Find where the given text appears and provide that cell's center as [x, y] coordinate. 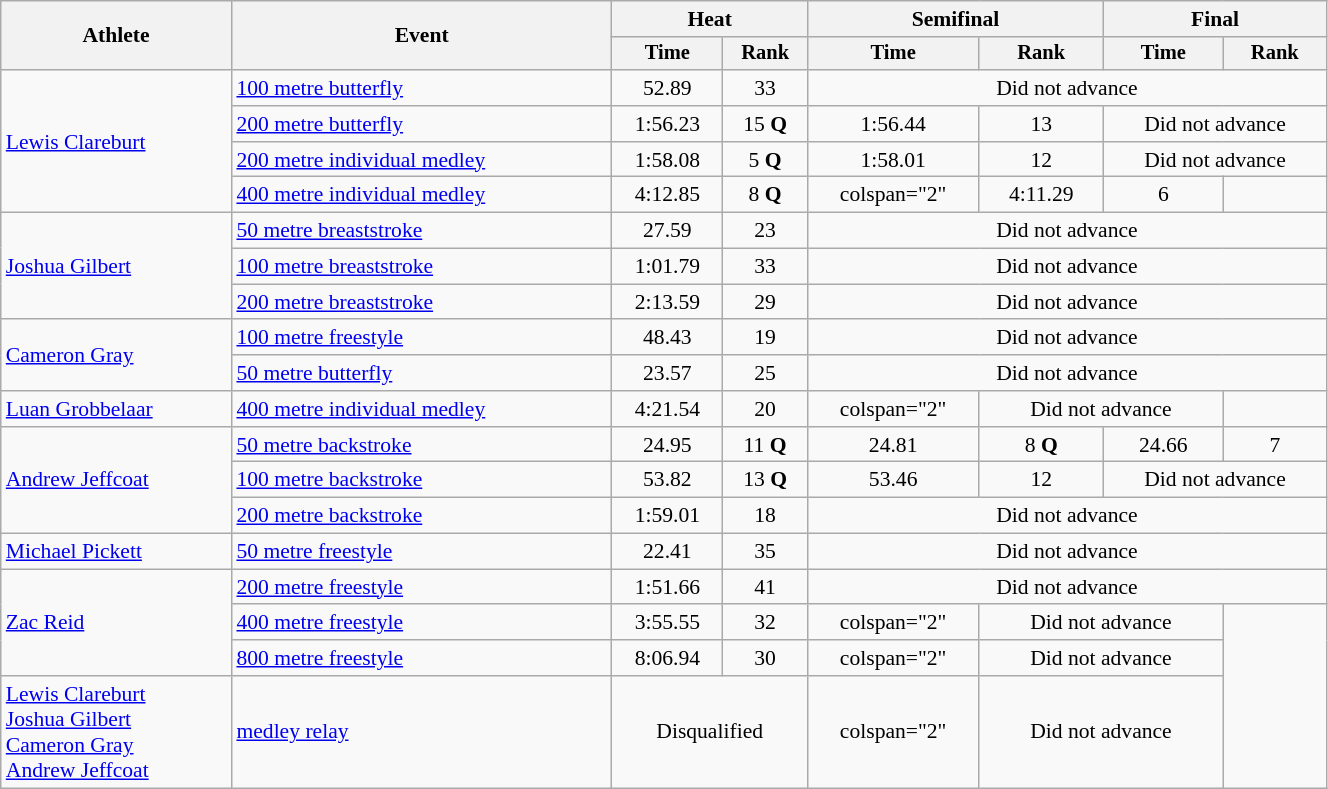
19 [766, 338]
1:51.66 [668, 587]
8:06.94 [668, 658]
27.59 [668, 231]
11 Q [766, 445]
2:13.59 [668, 302]
Disqualified [710, 732]
Lewis Clareburt Joshua Gilbert Cameron Gray Andrew Jeffcoat [116, 732]
100 metre butterfly [421, 88]
7 [1274, 445]
200 metre backstroke [421, 516]
24.66 [1164, 445]
23 [766, 231]
4:11.29 [1042, 195]
20 [766, 409]
200 metre freestyle [421, 587]
18 [766, 516]
Athlete [116, 36]
13 Q [766, 480]
13 [1042, 124]
Heat [710, 19]
Michael Pickett [116, 552]
50 metre breaststroke [421, 231]
53.46 [892, 480]
48.43 [668, 338]
24.95 [668, 445]
Andrew Jeffcoat [116, 480]
3:55.55 [668, 623]
6 [1164, 195]
41 [766, 587]
4:12.85 [668, 195]
30 [766, 658]
Cameron Gray [116, 356]
200 metre individual medley [421, 160]
Semifinal [955, 19]
Luan Grobbelaar [116, 409]
200 metre butterfly [421, 124]
Event [421, 36]
1:58.08 [668, 160]
52.89 [668, 88]
Joshua Gilbert [116, 266]
200 metre breaststroke [421, 302]
100 metre backstroke [421, 480]
Lewis Clareburt [116, 141]
53.82 [668, 480]
50 metre backstroke [421, 445]
4:21.54 [668, 409]
23.57 [668, 373]
32 [766, 623]
800 metre freestyle [421, 658]
25 [766, 373]
29 [766, 302]
400 metre freestyle [421, 623]
50 metre butterfly [421, 373]
35 [766, 552]
5 Q [766, 160]
1:56.44 [892, 124]
1:59.01 [668, 516]
1:56.23 [668, 124]
50 metre freestyle [421, 552]
15 Q [766, 124]
24.81 [892, 445]
1:58.01 [892, 160]
100 metre freestyle [421, 338]
medley relay [421, 732]
100 metre breaststroke [421, 267]
Zac Reid [116, 622]
22.41 [668, 552]
1:01.79 [668, 267]
Final [1216, 19]
